Output the [X, Y] coordinate of the center of the cell containing the given text.  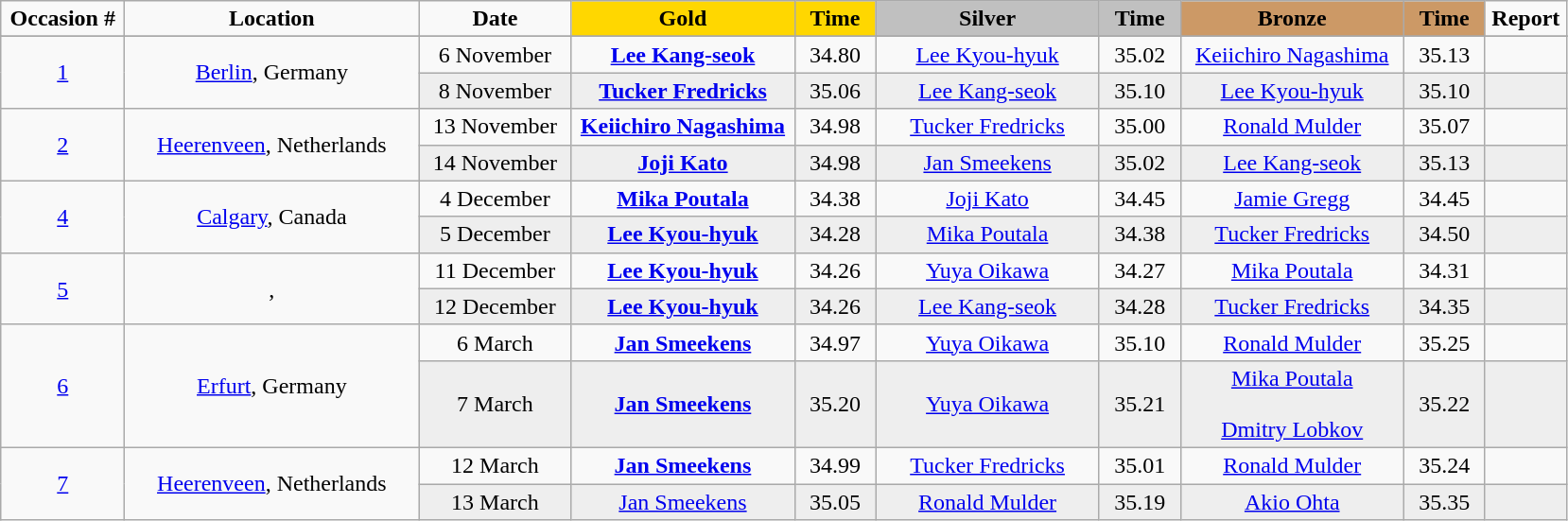
Erfurt, Germany [272, 386]
Akio Ohta [1292, 502]
Gold [683, 19]
35.35 [1444, 502]
35.20 [835, 404]
35.24 [1444, 465]
13 November [496, 127]
35.25 [1444, 342]
Berlin, Germany [272, 73]
35.06 [835, 91]
35.05 [835, 502]
5 December [496, 234]
34.35 [1444, 306]
12 December [496, 306]
8 November [496, 91]
35.19 [1140, 502]
Date [496, 19]
11 December [496, 270]
Calgary, Canada [272, 217]
2 [62, 145]
35.00 [1140, 127]
1 [62, 73]
Bronze [1292, 19]
13 March [496, 502]
, [272, 288]
34.27 [1140, 270]
12 March [496, 465]
Occasion # [62, 19]
14 November [496, 163]
6 March [496, 342]
6 [62, 386]
Mika PoutalaDmitry Lobkov [1292, 404]
Jamie Gregg [1292, 199]
34.97 [835, 342]
6 November [496, 55]
7 March [496, 404]
35.22 [1444, 404]
35.07 [1444, 127]
35.21 [1140, 404]
Location [272, 19]
4 [62, 217]
34.99 [835, 465]
7 [62, 483]
5 [62, 288]
34.50 [1444, 234]
34.31 [1444, 270]
35.01 [1140, 465]
4 December [496, 199]
34.80 [835, 55]
Silver [987, 19]
Report [1525, 19]
